Detect which cell encompasses the target text, then output its (X, Y) center coordinate. 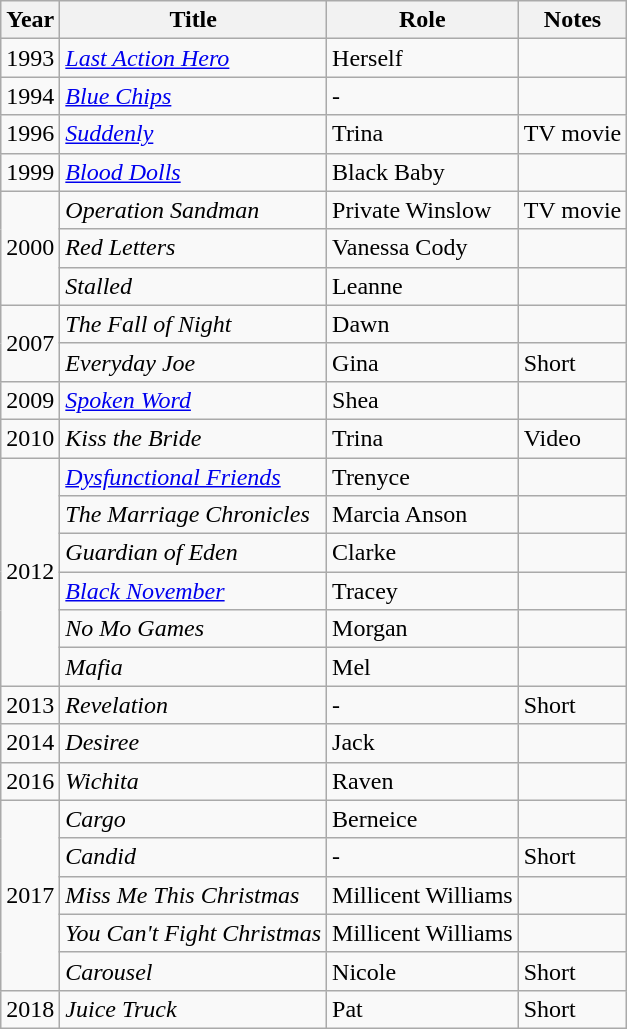
Role (423, 20)
Marcia Anson (423, 515)
Guardian of Eden (194, 553)
Revelation (194, 705)
Nicole (423, 971)
Tracey (423, 591)
Berneice (423, 819)
The Fall of Night (194, 324)
Herself (423, 58)
Spoken Word (194, 400)
Mel (423, 667)
Video (572, 438)
Everyday Joe (194, 362)
Last Action Hero (194, 58)
Miss Me This Christmas (194, 895)
Operation Sandman (194, 210)
Blood Dolls (194, 172)
Shea (423, 400)
Stalled (194, 286)
Private Winslow (423, 210)
Dysfunctional Friends (194, 477)
Vanessa Cody (423, 248)
2000 (30, 248)
1996 (30, 134)
Wichita (194, 781)
Leanne (423, 286)
Kiss the Bride (194, 438)
2009 (30, 400)
Notes (572, 20)
2016 (30, 781)
Carousel (194, 971)
Desiree (194, 743)
Red Letters (194, 248)
2018 (30, 1009)
Raven (423, 781)
2010 (30, 438)
1999 (30, 172)
2014 (30, 743)
The Marriage Chronicles (194, 515)
Gina (423, 362)
Suddenly (194, 134)
Title (194, 20)
Pat (423, 1009)
Candid (194, 857)
1994 (30, 96)
2012 (30, 572)
Mafia (194, 667)
Blue Chips (194, 96)
No Mo Games (194, 629)
Juice Truck (194, 1009)
Year (30, 20)
2007 (30, 343)
Trenyce (423, 477)
Jack (423, 743)
1993 (30, 58)
Dawn (423, 324)
Cargo (194, 819)
Clarke (423, 553)
Black Baby (423, 172)
You Can't Fight Christmas (194, 933)
Black November (194, 591)
Morgan (423, 629)
2017 (30, 895)
2013 (30, 705)
